Identify which cell holds the provided text, then report its (x, y) central coordinate. 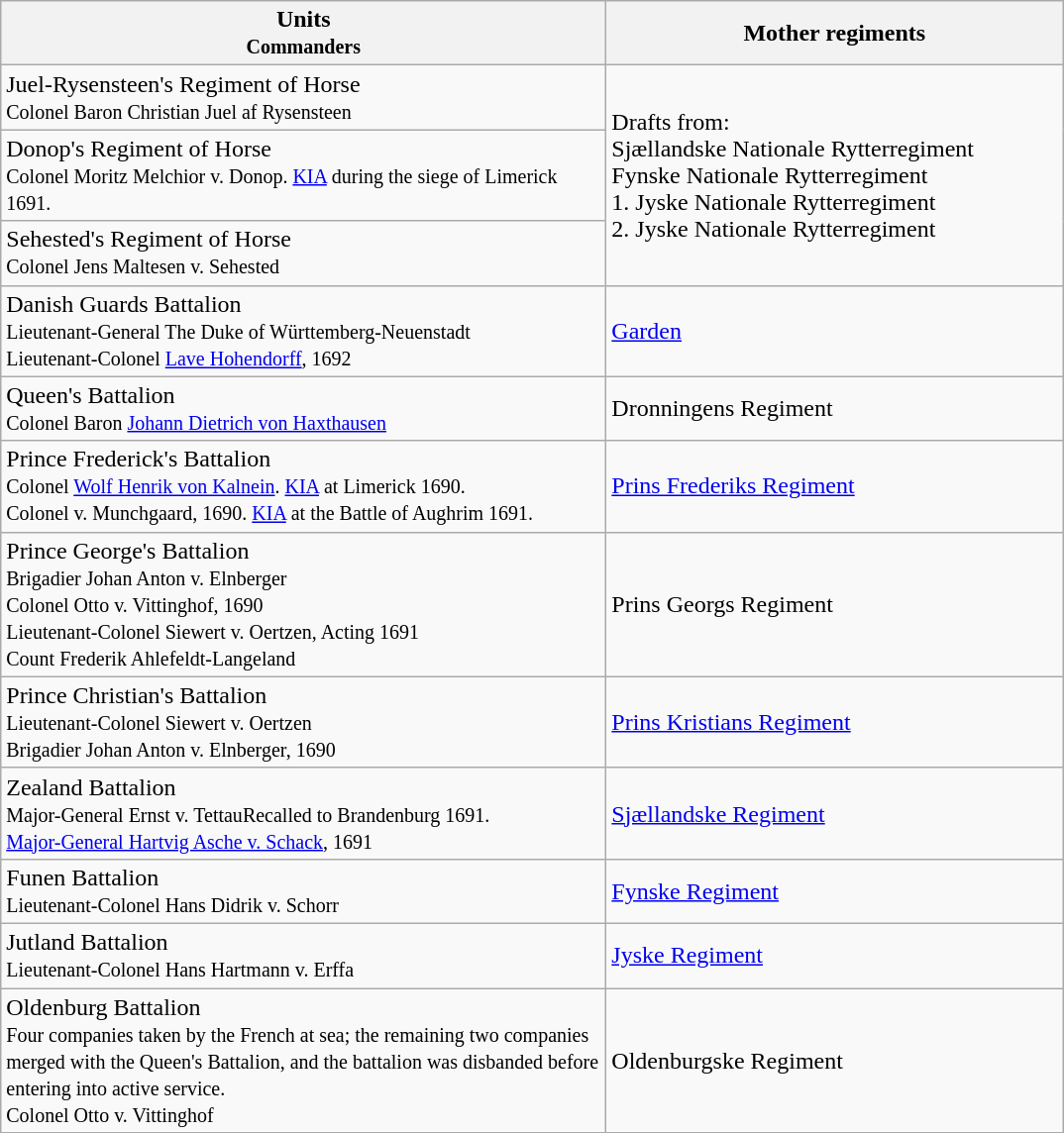
Prins Georgs Regiment (834, 604)
Prins Frederiks Regiment (834, 486)
Zealand BattalionMajor-General Ernst v. TettauRecalled to Brandenburg 1691.Major-General Hartvig Asche v. Schack, 1691 (303, 813)
Drafts from: Sjællandske Nationale RytterregimentFynske Nationale Rytterregiment1. Jyske Nationale Rytterregiment2. Jyske Nationale Rytterregiment (834, 175)
Donop's Regiment of HorseColonel Moritz Melchior v. Donop. KIA during the siege of Limerick 1691. (303, 175)
Garden (834, 331)
Jyske Regiment (834, 955)
Danish Guards BattalionLieutenant-General The Duke of Württemberg-NeuenstadtLieutenant-Colonel Lave Hohendorff, 1692 (303, 331)
Sjællandske Regiment (834, 813)
Queen's BattalionColonel Baron Johann Dietrich von Haxthausen (303, 408)
Prince Christian's BattalionLieutenant-Colonel Siewert v. OertzenBrigadier Johan Anton v. Elnberger, 1690 (303, 722)
Jutland BattalionLieutenant-Colonel Hans Hartmann v. Erffa (303, 955)
Funen BattalionLieutenant-Colonel Hans Didrik v. Schorr (303, 891)
Oldenburgske Regiment (834, 1061)
Sehested's Regiment of Horse Colonel Jens Maltesen v. Sehested (303, 254)
Juel-Rysensteen's Regiment of HorseColonel Baron Christian Juel af Rysensteen (303, 97)
Dronningens Regiment (834, 408)
Mother regiments (834, 34)
Fynske Regiment (834, 891)
Prince Frederick's BattalionColonel Wolf Henrik von Kalnein. KIA at Limerick 1690.Colonel v. Munchgaard, 1690. KIA at the Battle of Aughrim 1691. (303, 486)
Prins Kristians Regiment (834, 722)
UnitsCommanders (303, 34)
